For the text-containing cell, return its midpoint in (x, y) coordinate format. 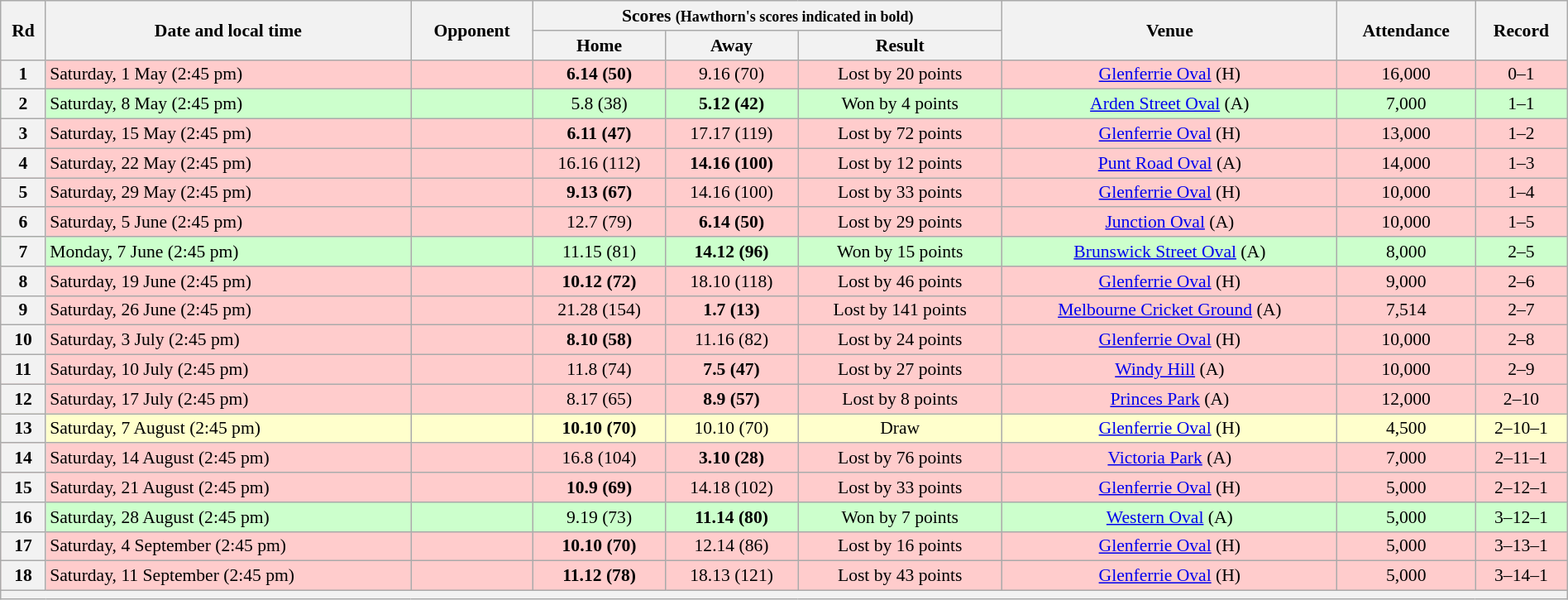
14 (23, 458)
Attendance (1406, 30)
Lost by 29 points (900, 223)
5.8 (38) (600, 104)
1 (23, 74)
2–9 (1522, 370)
Record (1522, 30)
Draw (900, 429)
18.13 (121) (732, 576)
8.9 (57) (732, 399)
2–10–1 (1522, 429)
6 (23, 223)
Saturday, 7 August (2:45 pm) (228, 429)
Won by 4 points (900, 104)
18.10 (118) (732, 281)
16.16 (112) (600, 163)
1.7 (13) (732, 310)
9,000 (1406, 281)
Saturday, 11 September (2:45 pm) (228, 576)
Lost by 27 points (900, 370)
2–12–1 (1522, 487)
12,000 (1406, 399)
13 (23, 429)
Result (900, 46)
5.12 (42) (732, 104)
12.14 (86) (732, 546)
4,500 (1406, 429)
Won by 7 points (900, 517)
2 (23, 104)
Home (600, 46)
14.12 (96) (732, 252)
2–6 (1522, 281)
16.8 (104) (600, 458)
0–1 (1522, 74)
10.12 (72) (600, 281)
10.9 (69) (600, 487)
9.19 (73) (600, 517)
1–2 (1522, 134)
Venue (1169, 30)
8 (23, 281)
10 (23, 340)
Western Oval (A) (1169, 517)
3–14–1 (1522, 576)
Lost by 72 points (900, 134)
18 (23, 576)
Away (732, 46)
11.8 (74) (600, 370)
8,000 (1406, 252)
Windy Hill (A) (1169, 370)
15 (23, 487)
Date and local time (228, 30)
Saturday, 29 May (2:45 pm) (228, 193)
9 (23, 310)
Arden Street Oval (A) (1169, 104)
Lost by 141 points (900, 310)
14.18 (102) (732, 487)
Rd (23, 30)
1–4 (1522, 193)
3 (23, 134)
Won by 15 points (900, 252)
Saturday, 14 August (2:45 pm) (228, 458)
2–5 (1522, 252)
Scores (Hawthorn's scores indicated in bold) (767, 16)
Saturday, 21 August (2:45 pm) (228, 487)
1–1 (1522, 104)
12 (23, 399)
Junction Oval (A) (1169, 223)
Punt Road Oval (A) (1169, 163)
Lost by 43 points (900, 576)
Princes Park (A) (1169, 399)
8.17 (65) (600, 399)
11 (23, 370)
Lost by 76 points (900, 458)
11.14 (80) (732, 517)
11.15 (81) (600, 252)
2–11–1 (1522, 458)
Saturday, 26 June (2:45 pm) (228, 310)
16,000 (1406, 74)
17 (23, 546)
8.10 (58) (600, 340)
Saturday, 19 June (2:45 pm) (228, 281)
Lost by 16 points (900, 546)
4 (23, 163)
13,000 (1406, 134)
11.16 (82) (732, 340)
12.7 (79) (600, 223)
Lost by 8 points (900, 399)
6.11 (47) (600, 134)
Saturday, 3 July (2:45 pm) (228, 340)
Saturday, 15 May (2:45 pm) (228, 134)
Saturday, 10 July (2:45 pm) (228, 370)
1–5 (1522, 223)
2–8 (1522, 340)
Lost by 46 points (900, 281)
9.13 (67) (600, 193)
7,514 (1406, 310)
7.5 (47) (732, 370)
Monday, 7 June (2:45 pm) (228, 252)
1–3 (1522, 163)
Melbourne Cricket Ground (A) (1169, 310)
Lost by 12 points (900, 163)
16 (23, 517)
2–7 (1522, 310)
11.12 (78) (600, 576)
17.17 (119) (732, 134)
2–10 (1522, 399)
Saturday, 28 August (2:45 pm) (228, 517)
Lost by 24 points (900, 340)
Saturday, 1 May (2:45 pm) (228, 74)
Opponent (472, 30)
3–12–1 (1522, 517)
14,000 (1406, 163)
Saturday, 22 May (2:45 pm) (228, 163)
21.28 (154) (600, 310)
9.16 (70) (732, 74)
Brunswick Street Oval (A) (1169, 252)
3–13–1 (1522, 546)
Saturday, 17 July (2:45 pm) (228, 399)
Victoria Park (A) (1169, 458)
Saturday, 5 June (2:45 pm) (228, 223)
3.10 (28) (732, 458)
7 (23, 252)
Saturday, 8 May (2:45 pm) (228, 104)
Saturday, 4 September (2:45 pm) (228, 546)
5 (23, 193)
Lost by 20 points (900, 74)
